Return (x, y) of the center of cell containing provided text 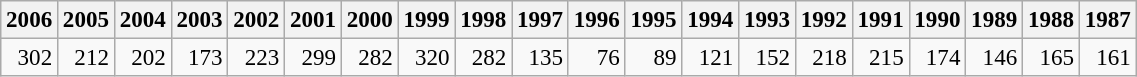
1997 (540, 20)
89 (654, 58)
135 (540, 58)
2003 (200, 20)
218 (824, 58)
223 (256, 58)
1988 (1052, 20)
1995 (654, 20)
1998 (484, 20)
1994 (710, 20)
2001 (314, 20)
174 (938, 58)
302 (30, 58)
2006 (30, 20)
1992 (824, 20)
212 (86, 58)
76 (596, 58)
1999 (426, 20)
215 (880, 58)
1990 (938, 20)
2002 (256, 20)
146 (994, 58)
1993 (768, 20)
202 (142, 58)
165 (1052, 58)
2000 (370, 20)
173 (200, 58)
1989 (994, 20)
161 (1108, 58)
2005 (86, 20)
1991 (880, 20)
1996 (596, 20)
2004 (142, 20)
152 (768, 58)
121 (710, 58)
1987 (1108, 20)
299 (314, 58)
320 (426, 58)
